Detect which cell encompasses the target text, then output its (X, Y) center coordinate. 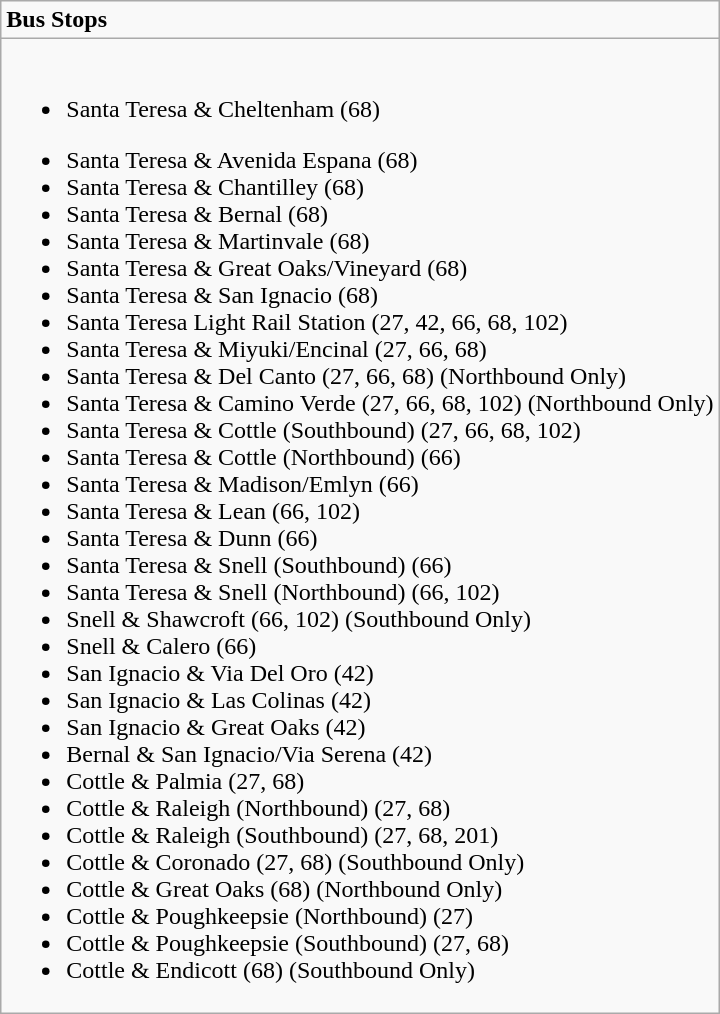
Bus Stops (360, 20)
